Return the [x, y] coordinate for the center point of the cell that contains the specified text.  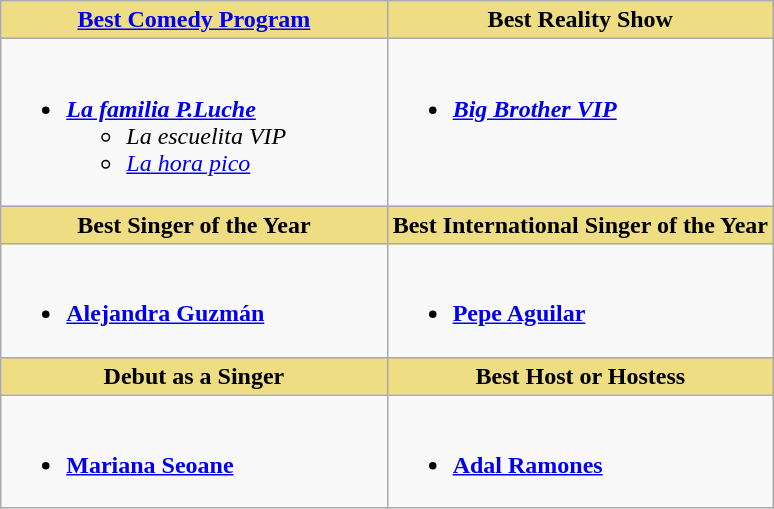
Pepe Aguilar [580, 300]
Best Reality Show [580, 20]
Best Singer of the Year [194, 225]
Mariana Seoane [194, 452]
Adal Ramones [580, 452]
Best Host or Hostess [580, 376]
Alejandra Guzmán [194, 300]
Big Brother VIP [580, 122]
Best International Singer of the Year [580, 225]
Best Comedy Program [194, 20]
La familia P.LucheLa escuelita VIPLa hora pico [194, 122]
Debut as a Singer [194, 376]
